Output the (x, y) coordinate of the center of the cell containing the given text.  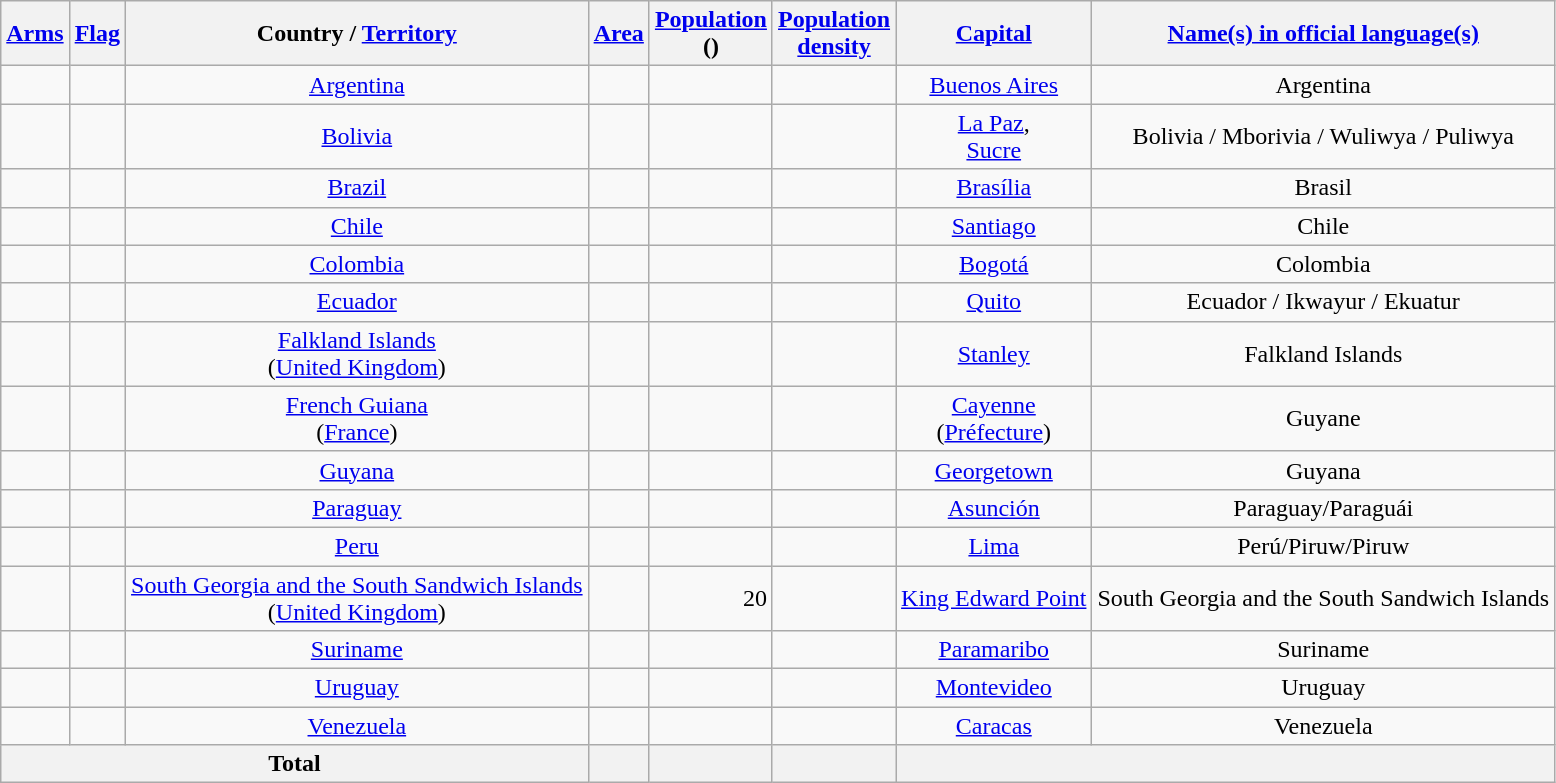
Stanley (994, 354)
Perú/Piruw/Piruw (1324, 546)
Area (618, 34)
Buenos Aires (994, 85)
Brasília (994, 188)
Flag (97, 34)
Caracas (994, 726)
Lima (994, 546)
Guyane (1324, 418)
Paraguay (358, 508)
King Edward Point (994, 598)
20 (710, 598)
Capital (994, 34)
Population() (710, 34)
Georgetown (994, 470)
Populationdensity (834, 34)
Country / Territory (358, 34)
Peru (358, 546)
French Guiana(France) (358, 418)
Ecuador (358, 302)
Name(s) in official language(s) (1324, 34)
Asunción (994, 508)
Arms (35, 34)
Bolivia / Mborivia / Wuliwya / Puliwya (1324, 136)
Montevideo (994, 688)
Paramaribo (994, 650)
Brazil (358, 188)
Ecuador / Ikwayur / Ekuatur (1324, 302)
South Georgia and the South Sandwich Islands (1324, 598)
Cayenne(Préfecture) (994, 418)
Bogotá (994, 264)
Santiago (994, 226)
Falkland Islands (1324, 354)
Quito (994, 302)
Bolivia (358, 136)
South Georgia and the South Sandwich Islands(United Kingdom) (358, 598)
Falkland Islands(United Kingdom) (358, 354)
Brasil (1324, 188)
La Paz,Sucre (994, 136)
Total (294, 764)
Paraguay/Paraguái (1324, 508)
